Identify which cell holds the provided text, then report its (X, Y) central coordinate. 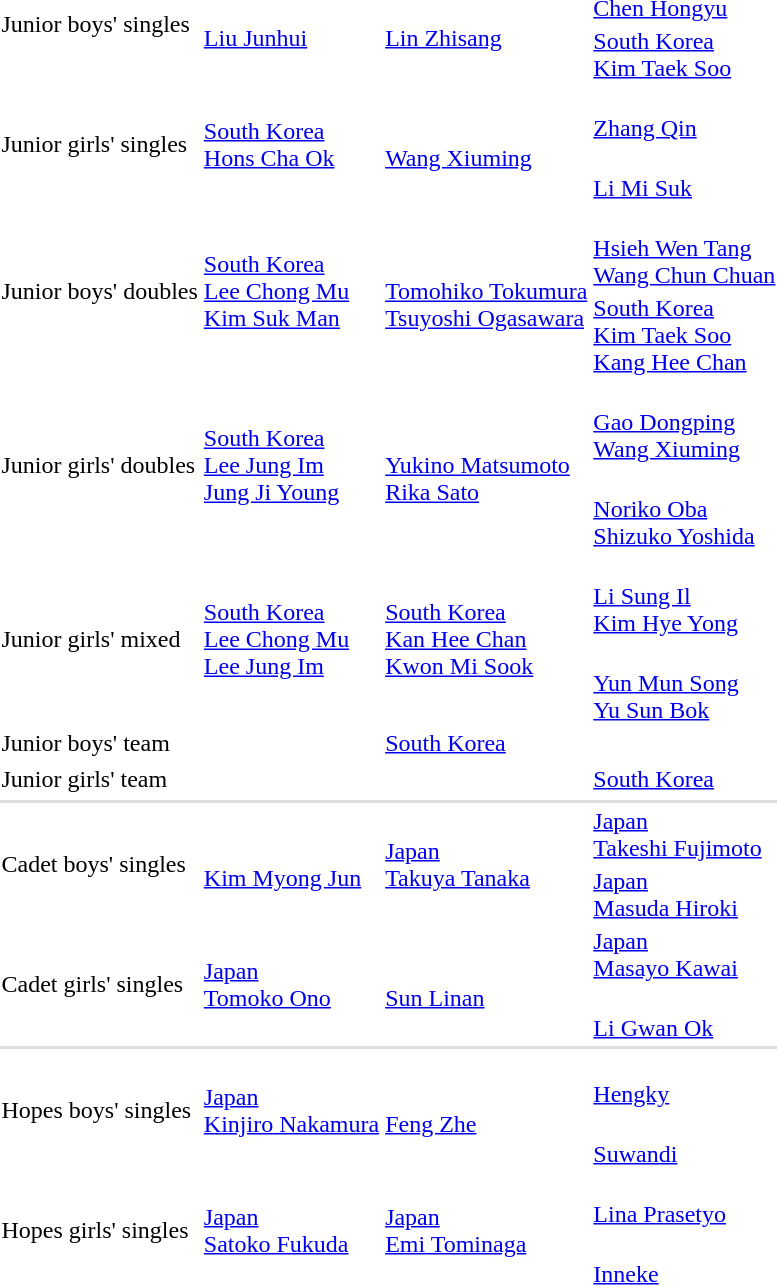
Li Gwan Ok (684, 1014)
Junior girls' mixed (100, 640)
Gao DongpingWang Xiuming (684, 422)
Hopes boys' singles (100, 1110)
South KoreaLee Chong MuKim Suk Man (291, 292)
Li Sung IlKim Hye Yong (684, 596)
JapanMasuda Hiroki (684, 894)
Noriko ObaShizuko Yoshida (684, 509)
Suwandi (684, 1140)
JapanTomoko Ono (291, 984)
Sun Linan (486, 984)
South KoreaLee Chong MuLee Jung Im (291, 640)
South KoreaHons Cha Ok (291, 144)
Yun Mun SongYu Sun Bok (684, 683)
Hsieh Wen TangWang Chun Chuan (684, 248)
South KoreaKim Taek SooKang Hee Chan (684, 335)
JapanTakeshi Fujimoto (684, 834)
South KoreaKan Hee ChanKwon Mi Sook (486, 640)
Junior boys' team (100, 743)
Wang Xiuming (486, 144)
Cadet girls' singles (100, 984)
JapanKinjiro Nakamura (291, 1110)
Junior boys' doubles (100, 292)
Li Mi Suk (684, 174)
Cadet boys' singles (100, 864)
Tomohiko TokumuraTsuyoshi Ogasawara (486, 292)
Yukino MatsumotoRika Sato (486, 466)
Feng Zhe (486, 1110)
Hengky (684, 1080)
JapanTakuya Tanaka (486, 864)
Lina Prasetyo (684, 1200)
South KoreaKim Taek Soo (684, 54)
JapanMasayo Kawai (684, 954)
Junior girls' team (100, 779)
Zhang Qin (684, 114)
South KoreaLee Jung ImJung Ji Young (291, 466)
Junior girls' singles (100, 144)
Kim Myong Jun (291, 864)
Junior girls' doubles (100, 466)
